Search for the cell housing the specified text and yield its [X, Y] center coordinate. 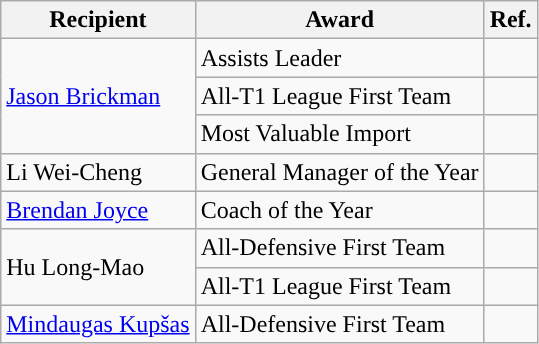
Mindaugas Kupšas [98, 324]
Ref. [510, 20]
Assists Leader [340, 58]
Award [340, 20]
Hu Long-Mao [98, 267]
General Manager of the Year [340, 172]
Jason Brickman [98, 96]
Brendan Joyce [98, 210]
Li Wei-Cheng [98, 172]
Recipient [98, 20]
Coach of the Year [340, 210]
Most Valuable Import [340, 134]
